Output the [X, Y] coordinate of the center of the cell containing the given text.  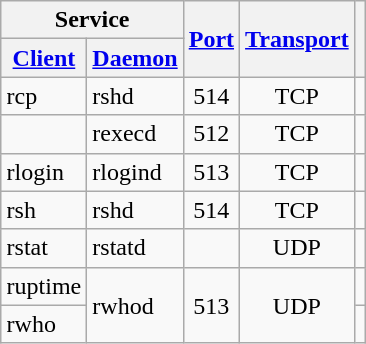
rcp [44, 96]
rwhod [135, 305]
rsh [44, 210]
Service [92, 20]
Port [211, 39]
rlogind [135, 172]
512 [211, 134]
rstatd [135, 248]
Transport [298, 39]
rlogin [44, 172]
rexecd [135, 134]
Daemon [135, 58]
rstat [44, 248]
Client [44, 58]
rwho [44, 324]
ruptime [44, 286]
